Search for the cell housing the specified text and yield its (X, Y) center coordinate. 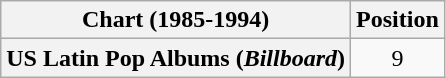
9 (398, 58)
Chart (1985-1994) (176, 20)
US Latin Pop Albums (Billboard) (176, 58)
Position (398, 20)
